From the cell containing the given text, extract its center point as (x, y) coordinate. 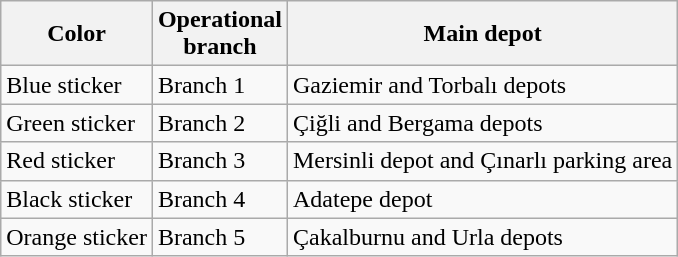
Green sticker (77, 123)
Color (77, 34)
Branch 3 (220, 161)
Operational branch (220, 34)
Mersinli depot and Çınarlı parking area (482, 161)
Main depot (482, 34)
Adatepe depot (482, 199)
Branch 2 (220, 123)
Çiğli and Bergama depots (482, 123)
Black sticker (77, 199)
Branch 1 (220, 85)
Red sticker (77, 161)
Branch 5 (220, 237)
Gaziemir and Torbalı depots (482, 85)
Branch 4 (220, 199)
Blue sticker (77, 85)
Orange sticker (77, 237)
Çakalburnu and Urla depots (482, 237)
